Return the [x, y] coordinate for the center point of the cell that contains the specified text.  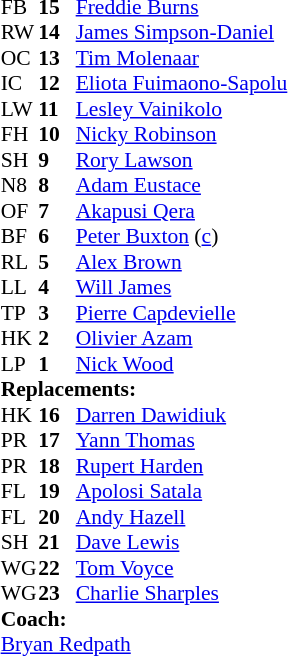
17 [57, 441]
BF [20, 237]
22 [57, 568]
8 [57, 185]
12 [57, 83]
RL [20, 262]
Eliota Fuimaono-Sapolu [182, 83]
OF [20, 211]
Yann Thomas [182, 441]
LL [20, 287]
4 [57, 287]
7 [57, 211]
Olivier Azam [182, 339]
Darren Dawidiuk [182, 415]
Akapusi Qera [182, 211]
5 [57, 262]
Alex Brown [182, 262]
11 [57, 109]
Dave Lewis [182, 543]
Andy Hazell [182, 517]
TP [20, 313]
19 [57, 491]
Peter Buxton (c) [182, 237]
IC [20, 83]
6 [57, 237]
18 [57, 466]
Nick Wood [182, 364]
Coach: [144, 619]
2 [57, 339]
Adam Eustace [182, 185]
James Simpson-Daniel [182, 33]
Will James [182, 287]
21 [57, 543]
Tom Voyce [182, 568]
13 [57, 58]
LP [20, 364]
Apolosi Satala [182, 491]
FH [20, 135]
1 [57, 364]
10 [57, 135]
Nicky Robinson [182, 135]
20 [57, 517]
Tim Molenaar [182, 58]
Pierre Capdevielle [182, 313]
LW [20, 109]
9 [57, 160]
Rupert Harden [182, 466]
Lesley Vainikolo [182, 109]
OC [20, 58]
Charlie Sharples [182, 593]
23 [57, 593]
N8 [20, 185]
14 [57, 33]
3 [57, 313]
Rory Lawson [182, 160]
16 [57, 415]
RW [20, 33]
Replacements: [144, 389]
